Capture the cell that displays the provided text and extract its [x, y] central coordinate. 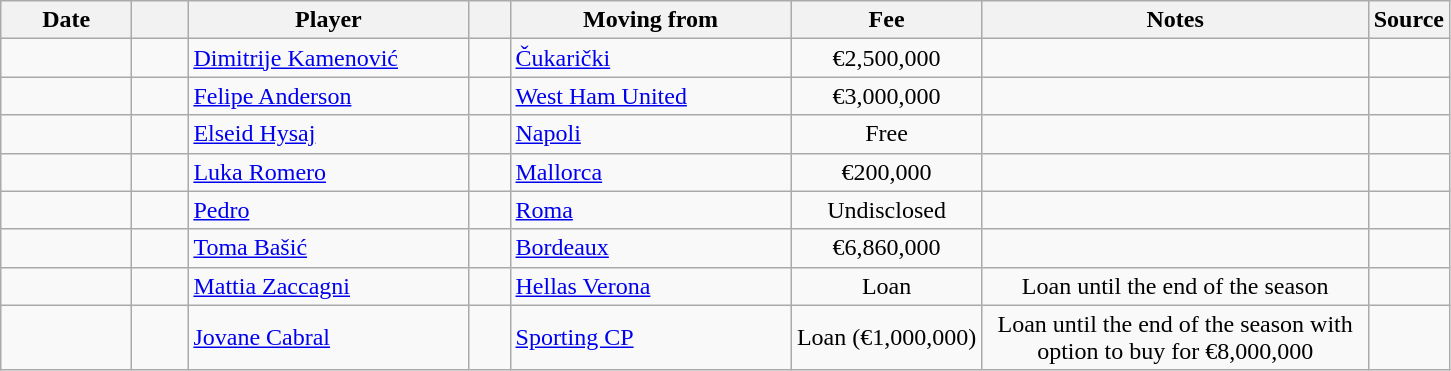
Fee [886, 20]
Player [328, 20]
Elseid Hysaj [328, 134]
Undisclosed [886, 210]
Moving from [650, 20]
Source [1408, 20]
Napoli [650, 134]
Loan [886, 286]
Čukarički [650, 58]
Loan until the end of the season [1175, 286]
Loan (€1,000,000) [886, 338]
Felipe Anderson [328, 96]
Date [66, 20]
Mallorca [650, 172]
West Ham United [650, 96]
Free [886, 134]
Sporting CP [650, 338]
Dimitrije Kamenović [328, 58]
Notes [1175, 20]
Mattia Zaccagni [328, 286]
Pedro [328, 210]
€3,000,000 [886, 96]
Roma [650, 210]
€200,000 [886, 172]
€2,500,000 [886, 58]
Jovane Cabral [328, 338]
Bordeaux [650, 248]
Toma Bašić [328, 248]
Luka Romero [328, 172]
Hellas Verona [650, 286]
Loan until the end of the season with option to buy for €8,000,000 [1175, 338]
€6,860,000 [886, 248]
